Output the (x, y) coordinate of the center of the cell containing the given text.  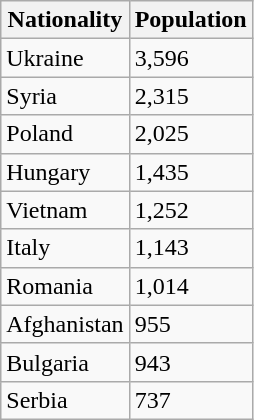
Ukraine (65, 58)
1,014 (190, 286)
3,596 (190, 58)
1,143 (190, 248)
Serbia (65, 400)
2,025 (190, 134)
955 (190, 324)
Italy (65, 248)
Nationality (65, 20)
Poland (65, 134)
2,315 (190, 96)
Population (190, 20)
Vietnam (65, 210)
943 (190, 362)
Syria (65, 96)
Afghanistan (65, 324)
1,252 (190, 210)
Hungary (65, 172)
1,435 (190, 172)
Bulgaria (65, 362)
Romania (65, 286)
737 (190, 400)
